From the cell containing the given text, extract its center point as (x, y) coordinate. 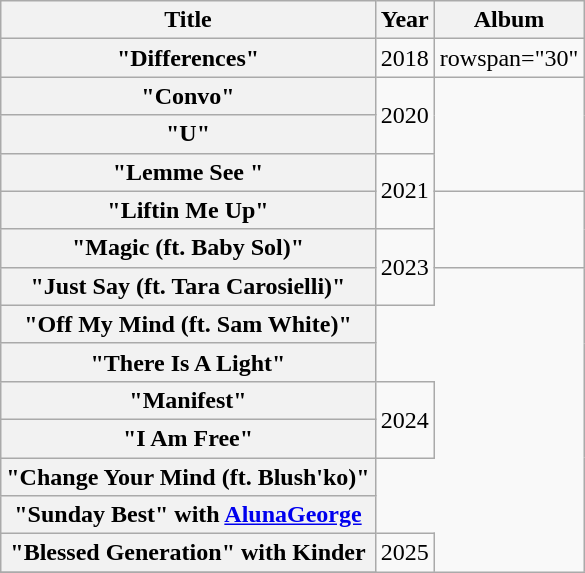
"Differences" (188, 58)
"There Is A Light" (188, 362)
2025 (404, 553)
"Manifest" (188, 400)
2021 (404, 191)
"I Am Free" (188, 438)
"Just Say (ft. Tara Carosielli)" (188, 286)
"Off My Mind (ft. Sam White)" (188, 324)
"Lemme See " (188, 172)
2020 (404, 115)
"Change Your Mind (ft. Blush'ko)" (188, 477)
Year (404, 20)
"Convo" (188, 96)
"Sunday Best" with AlunaGeorge (188, 515)
"U" (188, 134)
Album (509, 20)
rowspan="30" (509, 58)
"Liftin Me Up" (188, 210)
"Magic (ft. Baby Sol)" (188, 248)
2018 (404, 58)
Title (188, 20)
"Blessed Generation" with Kinder (188, 553)
2024 (404, 419)
2023 (404, 267)
